Detect which cell encompasses the target text, then output its (x, y) center coordinate. 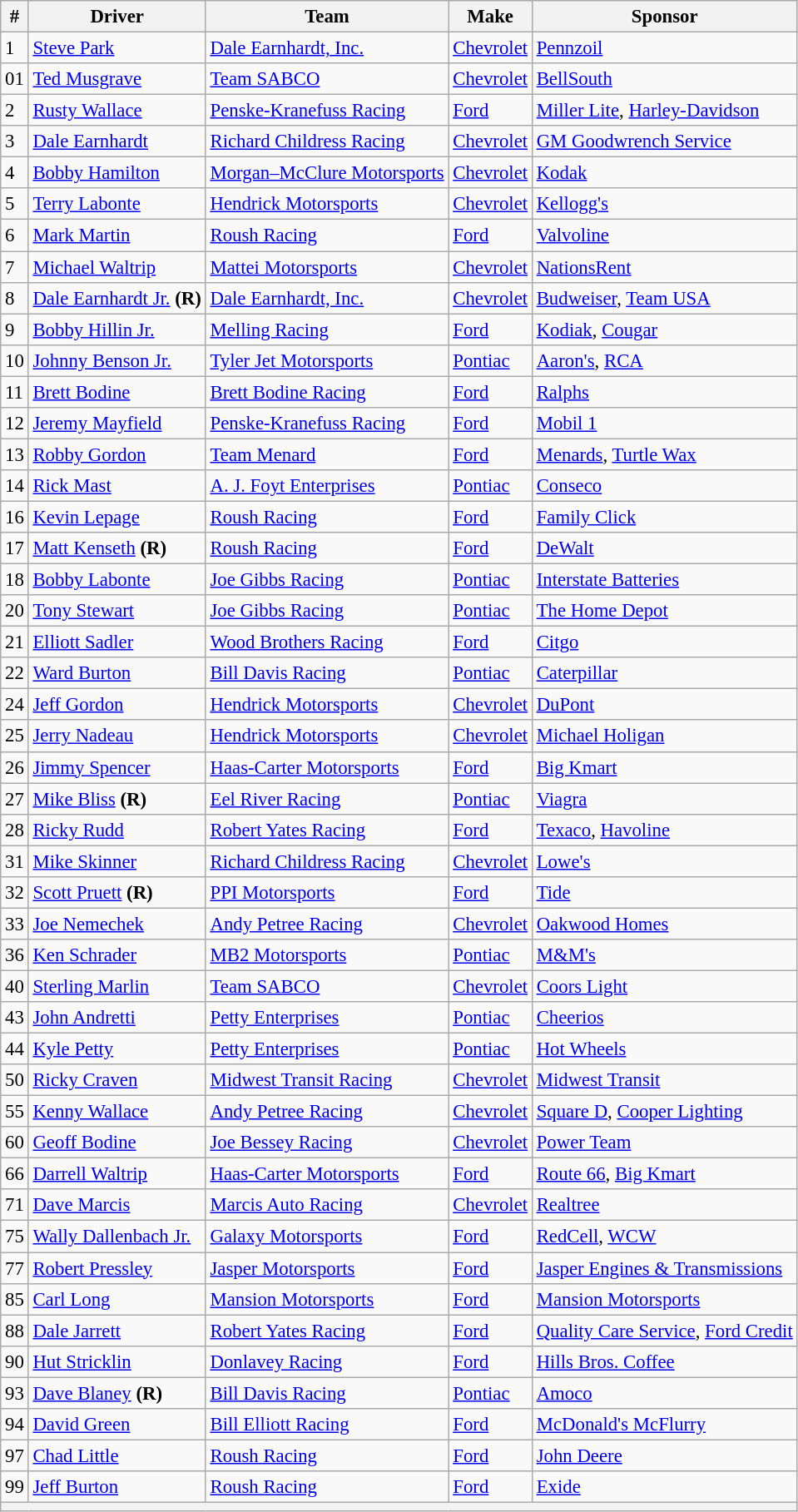
Route 66, Big Kmart (664, 1174)
13 (15, 454)
Lowe's (664, 861)
17 (15, 548)
9 (15, 330)
Carl Long (116, 1299)
Scott Pruett (R) (116, 893)
Sterling Marlin (116, 986)
Team Menard (327, 454)
Brett Bodine (116, 392)
Kodak (664, 173)
Brett Bodine Racing (327, 392)
Jeremy Mayfield (116, 424)
Kenny Wallace (116, 1112)
Robert Pressley (116, 1268)
4 (15, 173)
Interstate Batteries (664, 580)
Family Click (664, 517)
Bobby Labonte (116, 580)
40 (15, 986)
Midwest Transit (664, 1080)
Steve Park (116, 48)
Realtree (664, 1206)
Pennzoil (664, 48)
20 (15, 611)
Jasper Engines & Transmissions (664, 1268)
Texaco, Havoline (664, 830)
Michael Waltrip (116, 267)
26 (15, 767)
Square D, Cooper Lighting (664, 1112)
Geoff Bodine (116, 1143)
Mattei Motorsports (327, 267)
21 (15, 642)
24 (15, 705)
32 (15, 893)
Tyler Jet Motorsports (327, 360)
Hills Bros. Coffee (664, 1361)
Kodiak, Cougar (664, 330)
# (15, 17)
Kevin Lepage (116, 517)
McDonald's McFlurry (664, 1425)
94 (15, 1425)
Chad Little (116, 1455)
Coors Light (664, 986)
Oakwood Homes (664, 924)
93 (15, 1393)
John Andretti (116, 1018)
Menards, Turtle Wax (664, 454)
Cheerios (664, 1018)
77 (15, 1268)
Jimmy Spencer (116, 767)
Ted Musgrave (116, 79)
90 (15, 1361)
Ricky Craven (116, 1080)
88 (15, 1331)
Marcis Auto Racing (327, 1206)
Jasper Motorsports (327, 1268)
DuPont (664, 705)
28 (15, 830)
Jerry Nadeau (116, 736)
1 (15, 48)
44 (15, 1049)
16 (15, 517)
Quality Care Service, Ford Credit (664, 1331)
John Deere (664, 1455)
GM Goodwrench Service (664, 141)
Make (490, 17)
25 (15, 736)
Michael Holigan (664, 736)
Citgo (664, 642)
8 (15, 298)
Caterpillar (664, 673)
The Home Depot (664, 611)
12 (15, 424)
Big Kmart (664, 767)
Kellogg's (664, 204)
71 (15, 1206)
60 (15, 1143)
Melling Racing (327, 330)
Morgan–McClure Motorsports (327, 173)
Robby Gordon (116, 454)
22 (15, 673)
Kyle Petty (116, 1049)
66 (15, 1174)
Driver (116, 17)
27 (15, 799)
M&M's (664, 955)
97 (15, 1455)
6 (15, 235)
31 (15, 861)
Dale Jarrett (116, 1331)
Conseco (664, 486)
Mike Bliss (R) (116, 799)
Eel River Racing (327, 799)
Sponsor (664, 17)
Mark Martin (116, 235)
Darrell Waltrip (116, 1174)
01 (15, 79)
33 (15, 924)
Dale Earnhardt Jr. (R) (116, 298)
Wally Dallenbach Jr. (116, 1237)
Dale Earnhardt (116, 141)
Wood Brothers Racing (327, 642)
43 (15, 1018)
Hot Wheels (664, 1049)
Bobby Hillin Jr. (116, 330)
Bill Elliott Racing (327, 1425)
Midwest Transit Racing (327, 1080)
Rick Mast (116, 486)
11 (15, 392)
Aaron's, RCA (664, 360)
RedCell, WCW (664, 1237)
Ralphs (664, 392)
A. J. Foyt Enterprises (327, 486)
Budweiser, Team USA (664, 298)
Jeff Gordon (116, 705)
NationsRent (664, 267)
18 (15, 580)
Galaxy Motorsports (327, 1237)
85 (15, 1299)
14 (15, 486)
Hut Stricklin (116, 1361)
99 (15, 1487)
Mike Skinner (116, 861)
Tide (664, 893)
Donlavey Racing (327, 1361)
Terry Labonte (116, 204)
Dave Marcis (116, 1206)
55 (15, 1112)
7 (15, 267)
Valvoline (664, 235)
Joe Bessey Racing (327, 1143)
MB2 Motorsports (327, 955)
Joe Nemechek (116, 924)
75 (15, 1237)
Exide (664, 1487)
Dave Blaney (R) (116, 1393)
PPI Motorsports (327, 893)
50 (15, 1080)
Miller Lite, Harley-Davidson (664, 111)
Ricky Rudd (116, 830)
Matt Kenseth (R) (116, 548)
Viagra (664, 799)
3 (15, 141)
Mobil 1 (664, 424)
Bobby Hamilton (116, 173)
Tony Stewart (116, 611)
Johnny Benson Jr. (116, 360)
Team (327, 17)
36 (15, 955)
10 (15, 360)
5 (15, 204)
Ward Burton (116, 673)
2 (15, 111)
Rusty Wallace (116, 111)
DeWalt (664, 548)
Ken Schrader (116, 955)
Jeff Burton (116, 1487)
Power Team (664, 1143)
Elliott Sadler (116, 642)
David Green (116, 1425)
BellSouth (664, 79)
Amoco (664, 1393)
